Search for the cell housing the specified text and yield its [x, y] center coordinate. 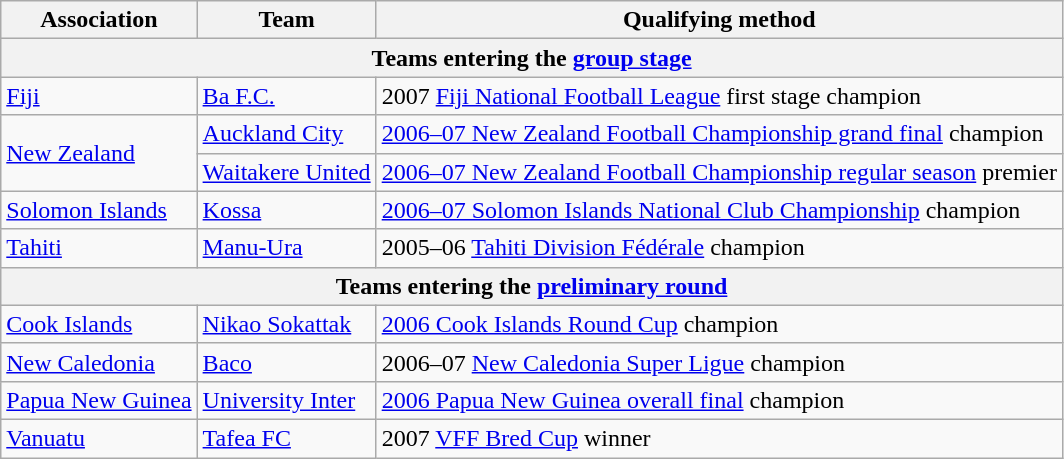
Teams entering the group stage [532, 58]
New Caledonia [99, 362]
Fiji [99, 96]
Tafea FC [286, 438]
2007 Fiji National Football League first stage champion [719, 96]
Papua New Guinea [99, 400]
2006 Cook Islands Round Cup champion [719, 324]
New Zealand [99, 153]
Solomon Islands [99, 210]
University Inter [286, 400]
2005–06 Tahiti Division Fédérale champion [719, 248]
Nikao Sokattak [286, 324]
Kossa [286, 210]
Association [99, 20]
Manu-Ura [286, 248]
Waitakere United [286, 172]
2006–07 New Zealand Football Championship regular season premier [719, 172]
2006–07 Solomon Islands National Club Championship champion [719, 210]
Team [286, 20]
Cook Islands [99, 324]
Ba F.C. [286, 96]
2006–07 New Zealand Football Championship grand final champion [719, 134]
2006 Papua New Guinea overall final champion [719, 400]
Qualifying method [719, 20]
Teams entering the preliminary round [532, 286]
2006–07 New Caledonia Super Ligue champion [719, 362]
Baco [286, 362]
2007 VFF Bred Cup winner [719, 438]
Tahiti [99, 248]
Vanuatu [99, 438]
Auckland City [286, 134]
